Identify which cell holds the provided text, then report its [x, y] central coordinate. 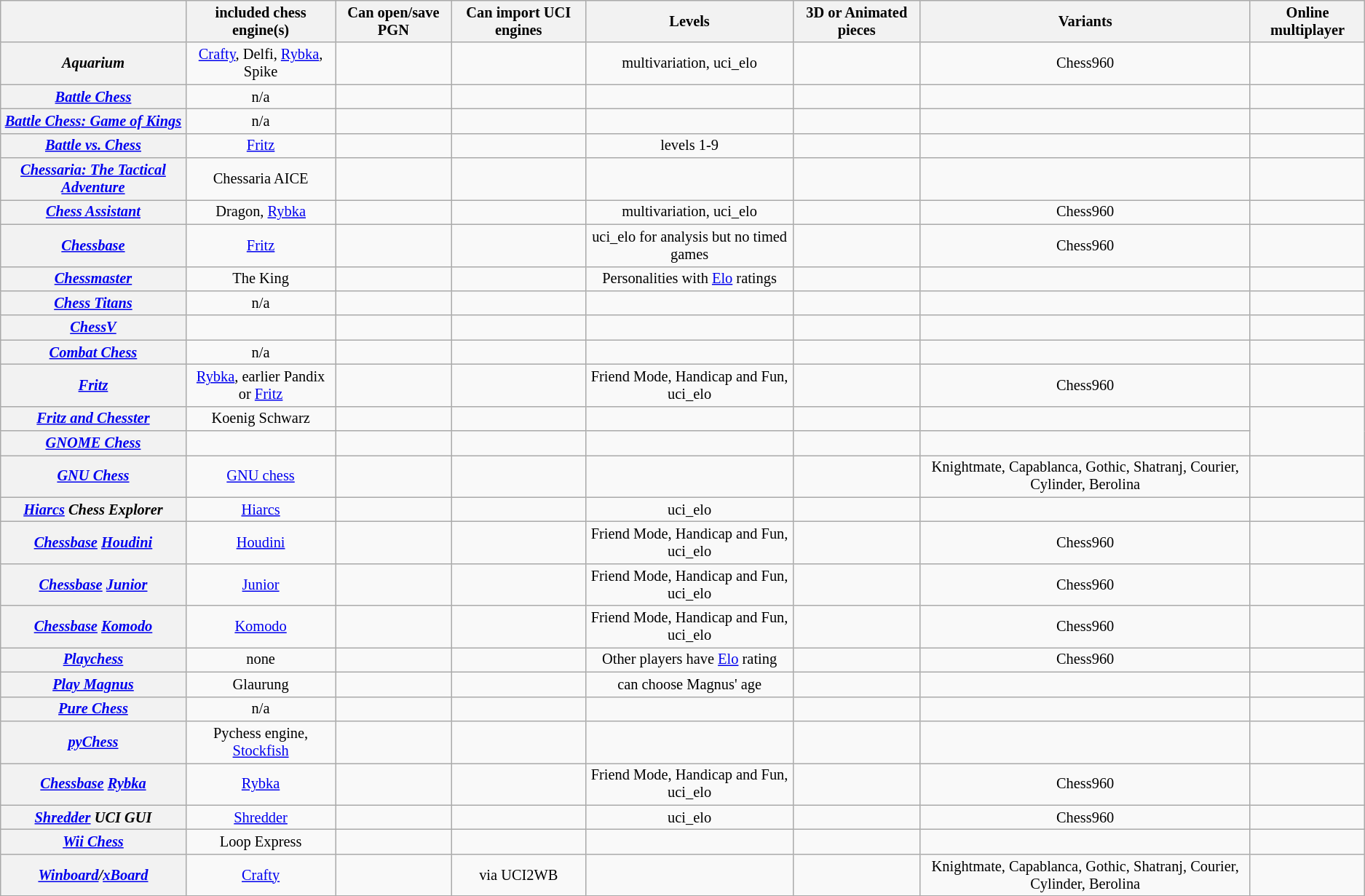
via UCI2WB [518, 875]
3D or Animated pieces [856, 21]
Online multiplayer [1307, 21]
Crafty [261, 875]
Can open/save PGN [393, 21]
Pychess engine, Stockfish [261, 742]
Chessbase Rybka [93, 784]
GNU chess [261, 476]
levels 1-9 [690, 146]
Can import UCI engines [518, 21]
none [261, 659]
Shredder UCI GUI [93, 817]
Glaurung [261, 684]
Variants [1085, 21]
Winboard/xBoard [93, 875]
Chessmaster [93, 279]
Pure Chess [93, 709]
Playchess [93, 659]
Play Magnus [93, 684]
Combat Chess [93, 352]
Levels [690, 21]
Aquarium [93, 63]
Shredder [261, 817]
GNU Chess [93, 476]
Battle Chess [93, 97]
Chessaria: The Tactical Adventure [93, 179]
Other players have Elo rating [690, 659]
Battle vs. Chess [93, 146]
Komodo [261, 627]
Chess Titans [93, 303]
Dragon, Rybka [261, 212]
pyChess [93, 742]
Rybka [261, 784]
Junior [261, 584]
Personalities with Elo ratings [690, 279]
can choose Magnus' age [690, 684]
The King [261, 279]
Hiarcs [261, 510]
Houdini [261, 542]
Hiarcs Chess Explorer [93, 510]
included chess engine(s) [261, 21]
Battle Chess: Game of Kings [93, 121]
Crafty, Delfi, Rybka, Spike [261, 63]
Chessbase [93, 245]
Chessaria AICE [261, 179]
Rybka, earlier Pandix or Fritz [261, 385]
Chessbase Houdini [93, 542]
GNOME Chess [93, 443]
Koenig Schwarz [261, 419]
Chessbase Junior [93, 584]
Chess Assistant [93, 212]
Chessbase Komodo [93, 627]
Loop Express [261, 841]
Wii Chess [93, 841]
Fritz and Chesster [93, 419]
uci_elo for analysis but no timed games [690, 245]
ChessV [93, 328]
